Locate the cell with the specified text and output its [x, y] center coordinate. 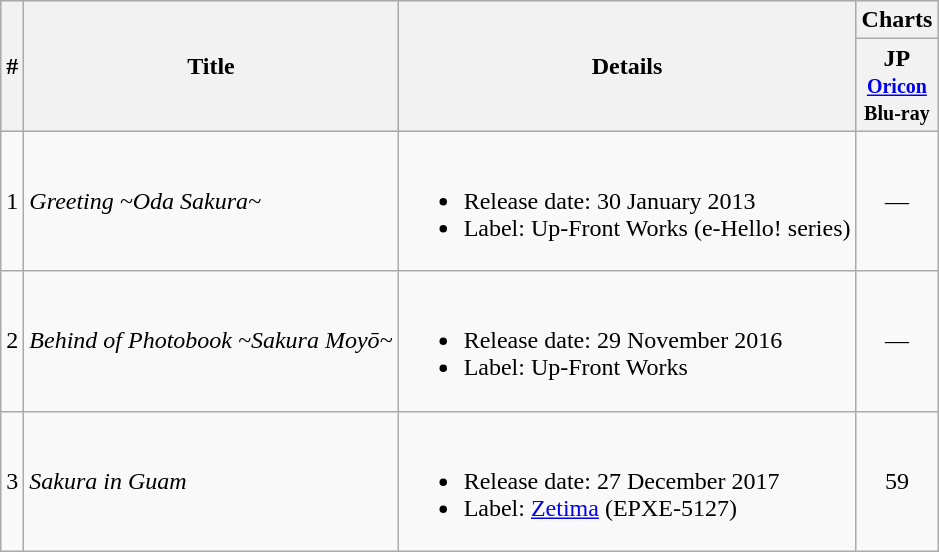
Sakura in Guam [211, 481]
Release date: 27 December 2017Label: Zetima (EPXE-5127) [627, 481]
Greeting ~Oda Sakura~ [211, 201]
2 [12, 341]
Details [627, 66]
Charts [897, 20]
JPOriconBlu-ray [897, 85]
Behind of Photobook ~Sakura Moyō~ [211, 341]
Release date: 29 November 2016Label: Up-Front Works [627, 341]
Release date: 30 January 2013Label: Up-Front Works (e-Hello! series) [627, 201]
3 [12, 481]
59 [897, 481]
Title [211, 66]
# [12, 66]
1 [12, 201]
